Capture the cell that displays the provided text and extract its [X, Y] central coordinate. 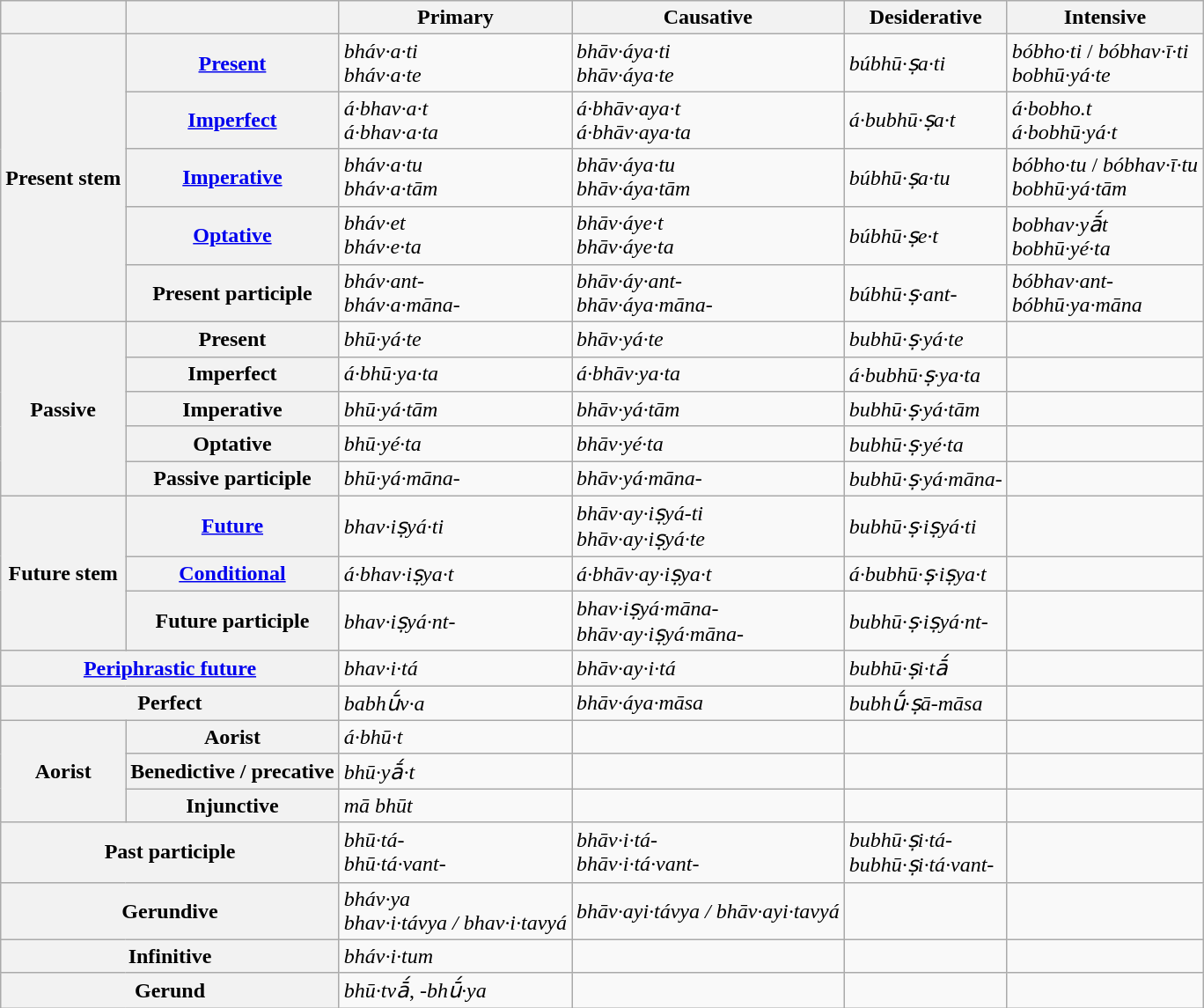
bháv·ya bhav·i·távya / bhav·i·tavyá [455, 910]
Perfect [170, 703]
Conditional [232, 574]
búbhū·ṣ·ant- [926, 294]
Future [232, 526]
á·bhāv·aya·tá·bhāv·aya·ta [708, 120]
bháv·i·tum [455, 956]
bhū·tá-bhū·tá·vant- [455, 852]
Gerundive [170, 910]
bhāv·yá·māna- [708, 479]
bhāv·áye·tbhāv·áye·ta [708, 236]
á·bhav·a·tá·bhav·a·ta [455, 120]
bhū·yé·ta [455, 444]
bhāv·ay·iṣyá-tibhāv·ay·iṣyá·te [708, 526]
á·bhāv·ya·ta [708, 374]
bubhū·ṣ·iṣyá·nt- [926, 621]
Periphrastic future [170, 668]
bubhū·ṣi·tā́ [926, 668]
bóbhav·ant-bóbhū·ya·māna [1105, 294]
Passive participle [232, 479]
Desiderative [926, 18]
bhāv·áya·māsa [708, 703]
bubhū·ṣi·tá- bubhū·ṣi·tá·vant- [926, 852]
bubhū·ṣ·yá·māna- [926, 479]
Intensive [1105, 18]
á·bubhū·ṣ·ya·ta [926, 374]
bhāv·yé·ta [708, 444]
á·bhav·iṣya·t [455, 574]
bháv·ant-bháv·a·māna- [455, 294]
Present stem [63, 178]
búbhū·ṣa·tu [926, 178]
bubhū·ṣ·yé·ta [926, 444]
á·bubhū·ṣa·t [926, 120]
búbhū·ṣa·ti [926, 63]
á·bhāv·ay·iṣya·t [708, 574]
á·bobho.t á·bobhū·yá·t [1105, 120]
bhāv·ay·i·tá [708, 668]
Future participle [232, 621]
Primary [455, 18]
bhāv·yá·tām [708, 409]
bhāv·áya·ti bhāv·áya·te [708, 63]
á·bhū·t [455, 737]
bubhū·ṣ·yá·te [926, 340]
bhav·iṣyá·māna-bhāv·ay·iṣyá·māna- [708, 621]
bhāv·áya·tubhāv·áya·tām [708, 178]
Future stem [63, 573]
bháv·a·tubháv·a·tām [455, 178]
Causative [708, 18]
bubhū·ṣ·yá·tām [926, 409]
bháv·etbháv·e·ta [455, 236]
Injunctive [232, 806]
bobhav·yā́t bobhū·yé·ta [1105, 236]
Passive [63, 409]
bhāv·yá·te [708, 340]
Present participle [232, 294]
bubhū́·ṣā-māsa [926, 703]
á·bhū·ya·ta [455, 374]
bhav·iṣyá·ti [455, 526]
Past participle [170, 852]
bháv·a·ti bháv·a·te [455, 63]
Gerund [170, 990]
bhū·yá·te [455, 340]
Benedictive / precative [232, 771]
babhū́v·a [455, 703]
bhāv·i·tá- bhāv·i·tá·vant- [708, 852]
bóbho·tu / bóbhav·ī·tubobhū·yá·tām [1105, 178]
Infinitive [170, 956]
bhū·tvā́, -bhū́·ya [455, 990]
bóbho·ti / bóbhav·ī·ti bobhū·yá·te [1105, 63]
bhav·i·tá [455, 668]
bhū·yá·māna- [455, 479]
bhāv·ayi·távya / bhāv·ayi·tavyá [708, 910]
mā bhūt [455, 806]
bhū·yā́·t [455, 771]
bhū·yá·tām [455, 409]
bubhū·ṣ·iṣyá·ti [926, 526]
á·bubhū·ṣ·iṣya·t [926, 574]
búbhū·ṣe·t [926, 236]
bhāv·áy·ant-bhāv·áya·māna- [708, 294]
bhav·iṣyá·nt- [455, 621]
